For the text-containing cell, return its midpoint in (x, y) coordinate format. 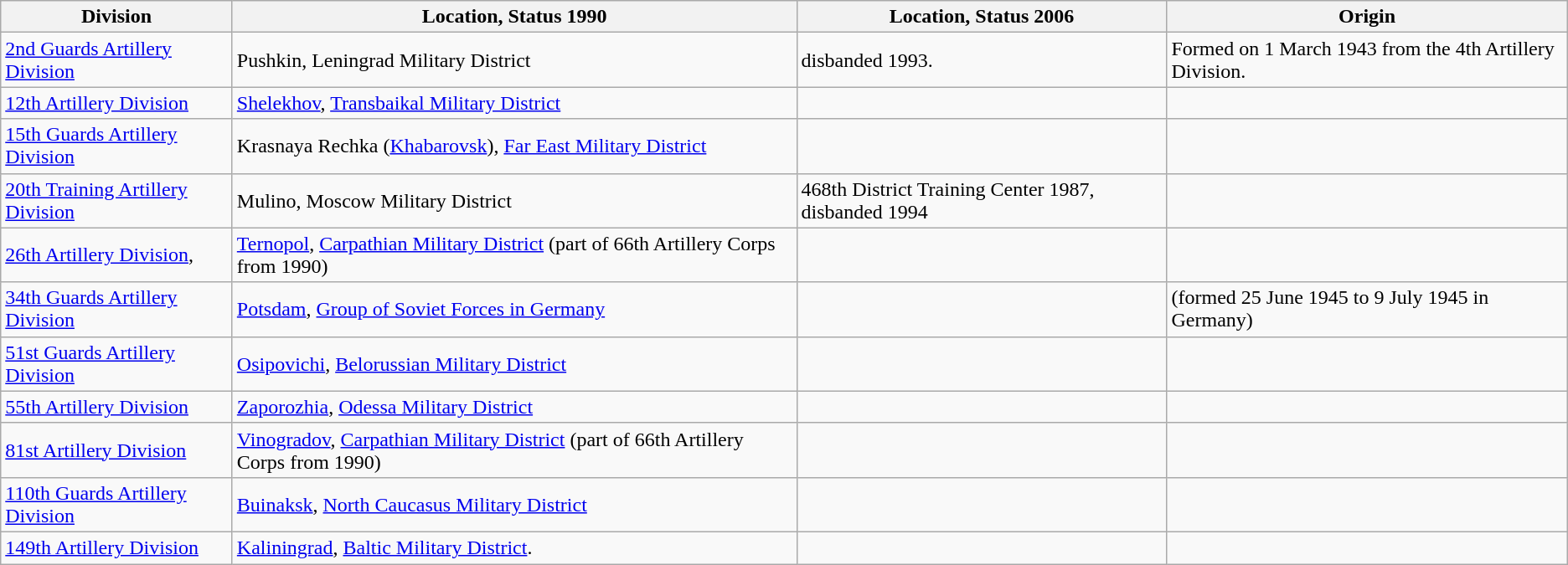
Potsdam, Group of Soviet Forces in Germany (514, 310)
110th Guards Artillery Division (117, 504)
Zaporozhia, Odessa Military District (514, 407)
disbanded 1993. (982, 60)
Origin (1367, 17)
15th Guards Artillery Division (117, 146)
34th Guards Artillery Division (117, 310)
Ternopol, Carpathian Military District (part of 66th Artillery Corps from 1990) (514, 254)
Vinogradov, Carpathian Military District (part of 66th Artillery Corps from 1990) (514, 450)
Osipovichi, Belorussian Military District (514, 363)
51st Guards Artillery Division (117, 363)
81st Artillery Division (117, 450)
Shelekhov, Transbaikal Military District (514, 103)
20th Training Artillery Division (117, 201)
468th District Training Center 1987, disbanded 1994 (982, 201)
12th Artillery Division (117, 103)
26th Artillery Division, (117, 254)
(formed 25 June 1945 to 9 July 1945 in Germany) (1367, 310)
Krasnaya Rechka (Khabarovsk), Far East Military District (514, 146)
Buinaksk, North Caucasus Military District (514, 504)
Division (117, 17)
Pushkin, Leningrad Military District (514, 60)
Location, Status 2006 (982, 17)
55th Artillery Division (117, 407)
Location, Status 1990 (514, 17)
Formed on 1 March 1943 from the 4th Artillery Division. (1367, 60)
149th Artillery Division (117, 547)
Kaliningrad, Baltic Military District. (514, 547)
Mulino, Moscow Military District (514, 201)
2nd Guards Artillery Division (117, 60)
